From the cell containing the given text, extract its center point as [x, y] coordinate. 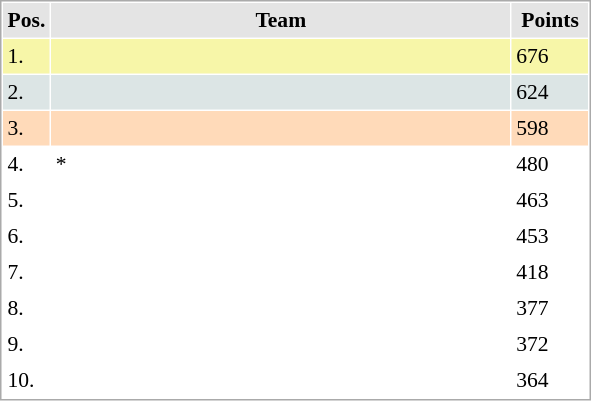
5. [26, 200]
* [280, 164]
Points [550, 20]
453 [550, 236]
9. [26, 344]
10. [26, 380]
418 [550, 272]
6. [26, 236]
Team [280, 20]
Pos. [26, 20]
624 [550, 92]
463 [550, 200]
7. [26, 272]
1. [26, 56]
377 [550, 308]
3. [26, 128]
364 [550, 380]
480 [550, 164]
4. [26, 164]
676 [550, 56]
2. [26, 92]
598 [550, 128]
372 [550, 344]
8. [26, 308]
